From the cell containing the given text, extract its center point as (x, y) coordinate. 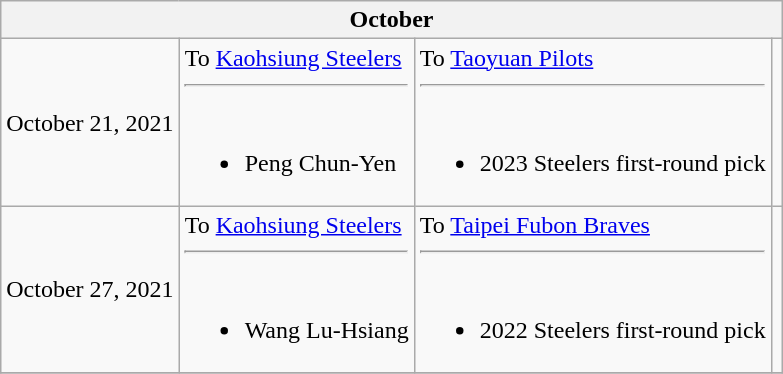
To Kaohsiung SteelersPeng Chun-Yen (296, 122)
October (392, 20)
To Kaohsiung SteelersWang Lu-Hsiang (296, 290)
October 21, 2021 (90, 122)
October 27, 2021 (90, 290)
To Taoyuan Pilots2023 Steelers first-round pick (592, 122)
To Taipei Fubon Braves2022 Steelers first-round pick (592, 290)
